Search for the cell housing the specified text and yield its [X, Y] center coordinate. 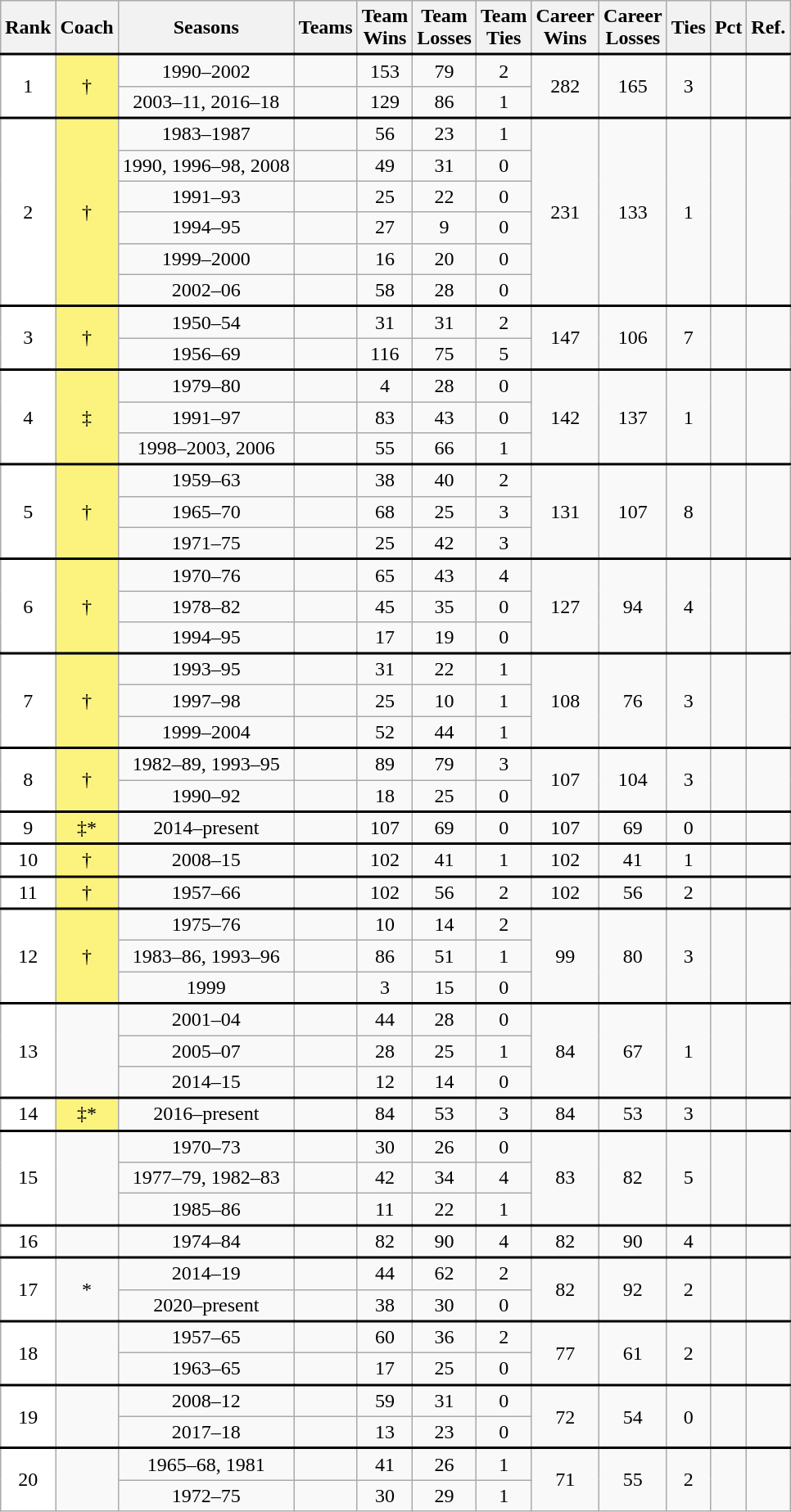
116 [385, 354]
35 [445, 607]
‡ [87, 417]
1983–86, 1993–96 [206, 956]
89 [385, 765]
61 [634, 1353]
108 [565, 701]
1959–63 [206, 480]
6 [28, 606]
40 [445, 480]
1982–89, 1993–95 [206, 765]
1956–69 [206, 354]
142 [565, 417]
1965–68, 1981 [206, 1464]
* [87, 1289]
2005–07 [206, 1050]
1965–70 [206, 512]
49 [385, 165]
2017–18 [206, 1433]
54 [634, 1416]
2003–11, 2016–18 [206, 102]
1991–97 [206, 417]
153 [385, 70]
1970–73 [206, 1146]
2008–12 [206, 1400]
1990–2002 [206, 70]
1978–82 [206, 607]
75 [445, 354]
TeamTies [504, 28]
2014–present [206, 828]
62 [445, 1274]
2014–15 [206, 1082]
1974–84 [206, 1242]
51 [445, 956]
104 [634, 780]
137 [634, 417]
2020–present [206, 1305]
Pct [728, 28]
106 [634, 338]
34 [445, 1178]
Ties [688, 28]
1963–65 [206, 1369]
1970–76 [206, 575]
2001–04 [206, 1020]
36 [445, 1338]
133 [634, 212]
165 [634, 87]
67 [634, 1051]
Rank [28, 28]
94 [634, 606]
52 [385, 732]
1983–1987 [206, 134]
1977–79, 1982–83 [206, 1178]
45 [385, 607]
1991–93 [206, 196]
1999–2000 [206, 259]
66 [445, 449]
1990–92 [206, 796]
1975–76 [206, 925]
1972–75 [206, 1496]
1998–2003, 2006 [206, 449]
1993–95 [206, 670]
77 [565, 1353]
27 [385, 228]
282 [565, 87]
72 [565, 1416]
2014–19 [206, 1274]
TeamLosses [445, 28]
2008–15 [206, 860]
Ref. [768, 28]
129 [385, 102]
1990, 1996–98, 2008 [206, 165]
2016–present [206, 1114]
1999 [206, 987]
Teams [326, 28]
131 [565, 512]
71 [565, 1480]
1950–54 [206, 323]
1957–65 [206, 1338]
CareerWins [565, 28]
29 [445, 1496]
1997–98 [206, 701]
80 [634, 956]
65 [385, 575]
147 [565, 338]
99 [565, 956]
92 [634, 1289]
60 [385, 1338]
1985–86 [206, 1210]
1999–2004 [206, 732]
Coach [87, 28]
68 [385, 512]
76 [634, 701]
2002–06 [206, 290]
58 [385, 290]
1979–80 [206, 386]
1971–75 [206, 544]
CareerLosses [634, 28]
231 [565, 212]
127 [565, 606]
Seasons [206, 28]
1957–66 [206, 892]
TeamWins [385, 28]
59 [385, 1400]
